Find where the given text appears and provide that cell's center as [X, Y] coordinate. 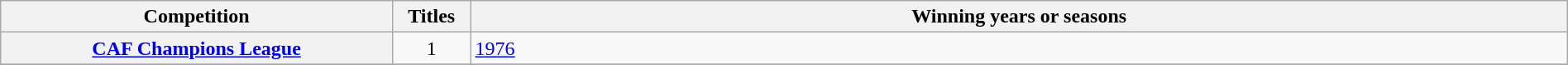
Competition [197, 17]
Winning years or seasons [1019, 17]
1976 [1019, 48]
CAF Champions League [197, 48]
1 [432, 48]
Titles [432, 17]
